Pinpoint the cell where the given text exists, returning its (X, Y) midpoint coordinate. 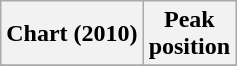
Chart (2010) (72, 34)
Peakposition (189, 34)
